Locate the cell with the specified text and output its (x, y) center coordinate. 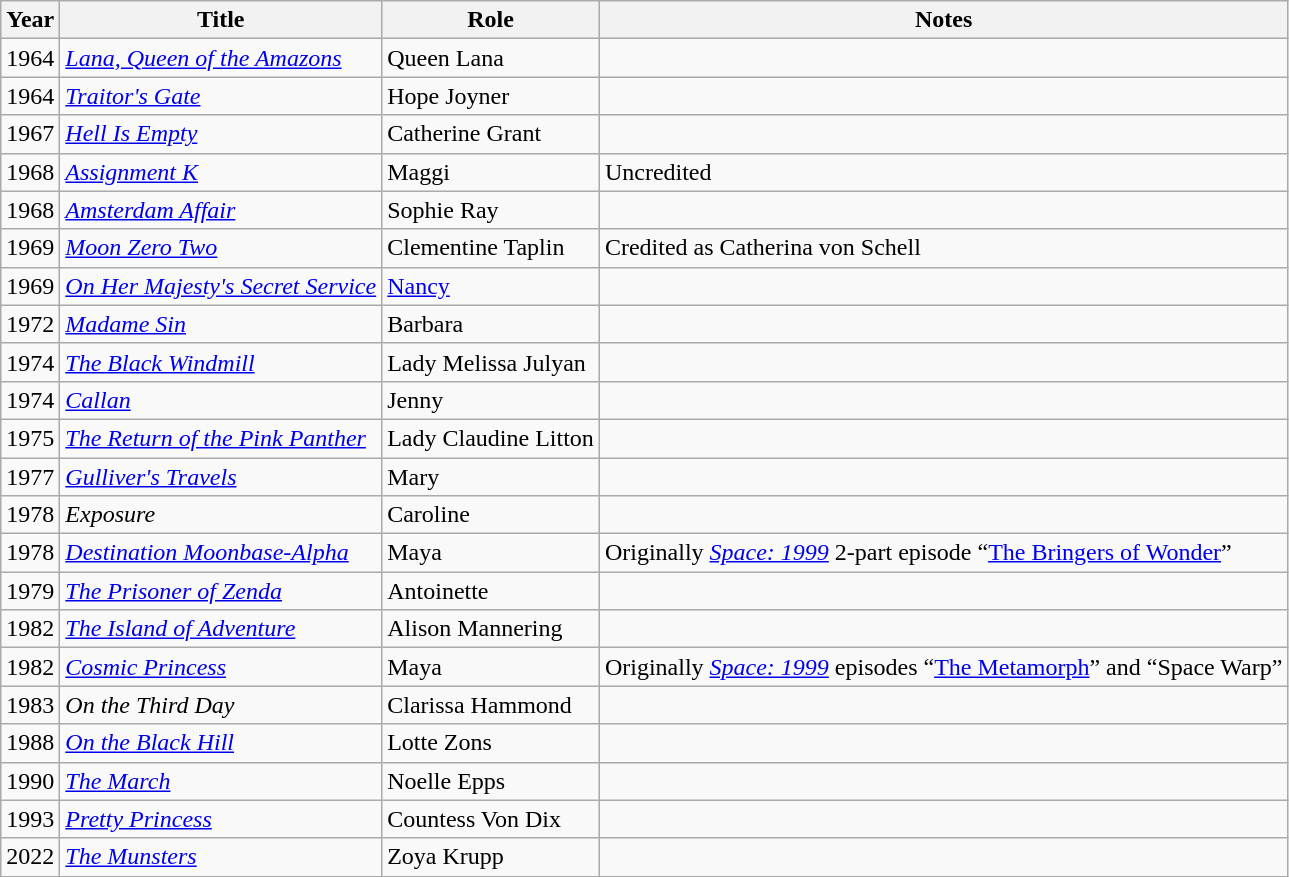
Antoinette (491, 591)
Mary (491, 477)
Callan (221, 400)
Noelle Epps (491, 781)
The March (221, 781)
Lady Melissa Julyan (491, 362)
1977 (30, 477)
Lady Claudine Litton (491, 438)
1967 (30, 134)
Amsterdam Affair (221, 210)
Pretty Princess (221, 819)
Catherine Grant (491, 134)
Role (491, 20)
On Her Majesty's Secret Service (221, 286)
1993 (30, 819)
The Prisoner of Zenda (221, 591)
Clarissa Hammond (491, 705)
Notes (943, 20)
The Black Windmill (221, 362)
Originally Space: 1999 2-part episode “The Bringers of Wonder” (943, 553)
Lana, Queen of the Amazons (221, 58)
Barbara (491, 324)
1972 (30, 324)
The Island of Adventure (221, 629)
Moon Zero Two (221, 248)
Title (221, 20)
Credited as Catherina von Schell (943, 248)
Hell Is Empty (221, 134)
Exposure (221, 515)
On the Third Day (221, 705)
On the Black Hill (221, 743)
Cosmic Princess (221, 667)
The Munsters (221, 857)
Destination Moonbase-Alpha (221, 553)
1990 (30, 781)
Countess Von Dix (491, 819)
Caroline (491, 515)
Madame Sin (221, 324)
Queen Lana (491, 58)
Nancy (491, 286)
Gulliver's Travels (221, 477)
2022 (30, 857)
Lotte Zons (491, 743)
Assignment K (221, 172)
Alison Mannering (491, 629)
Traitor's Gate (221, 96)
1979 (30, 591)
Originally Space: 1999 episodes “The Metamorph” and “Space Warp” (943, 667)
Jenny (491, 400)
The Return of the Pink Panther (221, 438)
Year (30, 20)
Sophie Ray (491, 210)
1975 (30, 438)
1988 (30, 743)
Uncredited (943, 172)
Zoya Krupp (491, 857)
Maggi (491, 172)
1983 (30, 705)
Clementine Taplin (491, 248)
Hope Joyner (491, 96)
